Output the (x, y) coordinate of the center of the cell containing the given text.  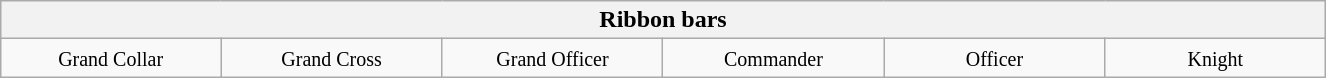
Commander (774, 58)
Grand Officer (552, 58)
Grand Cross (332, 58)
Knight (1216, 58)
Grand Collar (110, 58)
Ribbon bars (663, 20)
Officer (994, 58)
